Search for the cell housing the specified text and yield its (x, y) center coordinate. 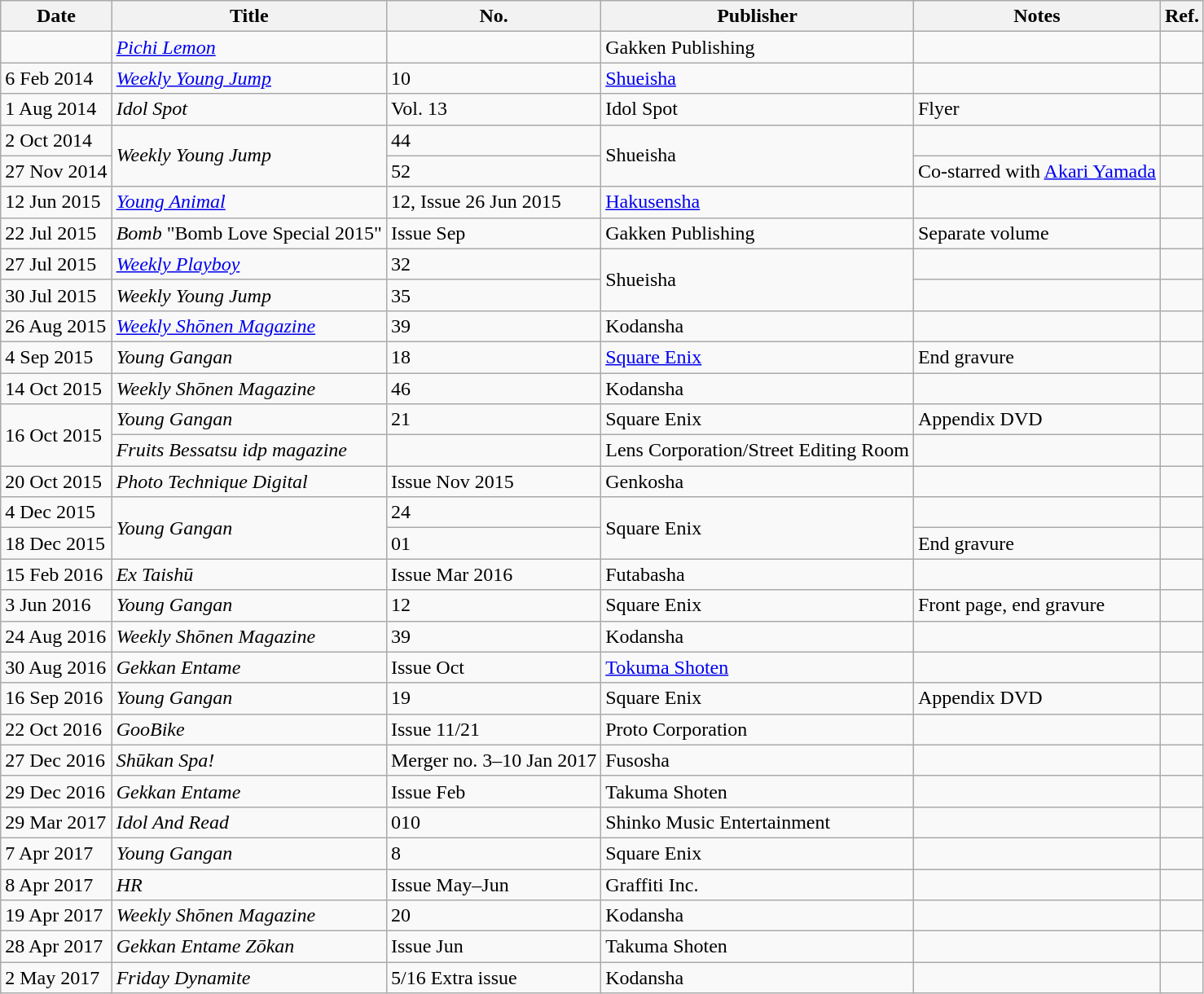
14 Oct 2015 (56, 389)
19 (494, 698)
Ex Taishū (249, 574)
4 Sep 2015 (56, 357)
Shinko Music Entertainment (758, 822)
Issue Sep (494, 233)
Issue 11/21 (494, 729)
Fusosha (758, 760)
20 Oct 2015 (56, 482)
21 (494, 420)
Ref. (1181, 16)
18 (494, 357)
35 (494, 295)
Notes (1036, 16)
30 Jul 2015 (56, 295)
2 May 2017 (56, 978)
Separate volume (1036, 233)
Front page, end gravure (1036, 605)
27 Dec 2016 (56, 760)
29 Dec 2016 (56, 791)
3 Jun 2016 (56, 605)
Fruits Bessatsu idp magazine (249, 451)
01 (494, 543)
16 Sep 2016 (56, 698)
10 (494, 78)
Shūkan Spa! (249, 760)
Issue Nov 2015 (494, 482)
8 Apr 2017 (56, 884)
5/16 Extra issue (494, 978)
24 Aug 2016 (56, 636)
12 Jun 2015 (56, 202)
Title (249, 16)
No. (494, 16)
Friday Dynamite (249, 978)
Flyer (1036, 109)
Issue Oct (494, 667)
44 (494, 140)
Merger no. 3–10 Jan 2017 (494, 760)
Publisher (758, 16)
6 Feb 2014 (56, 78)
Futabasha (758, 574)
24 (494, 512)
22 Jul 2015 (56, 233)
52 (494, 171)
Tokuma Shoten (758, 667)
GooBike (249, 729)
22 Oct 2016 (56, 729)
Issue Jun (494, 947)
2 Oct 2014 (56, 140)
Proto Corporation (758, 729)
Graffiti Inc. (758, 884)
Issue May–Jun (494, 884)
Pichi Lemon (249, 47)
Idol And Read (249, 822)
Gekkan Entame Zōkan (249, 947)
18 Dec 2015 (56, 543)
Bomb "Bomb Love Special 2015" (249, 233)
HR (249, 884)
1 Aug 2014 (56, 109)
32 (494, 264)
26 Aug 2015 (56, 326)
Hakusensha (758, 202)
27 Nov 2014 (56, 171)
Issue Mar 2016 (494, 574)
Photo Technique Digital (249, 482)
Co-starred with Akari Yamada (1036, 171)
Young Animal (249, 202)
Date (56, 16)
27 Jul 2015 (56, 264)
29 Mar 2017 (56, 822)
Lens Corporation/Street Editing Room (758, 451)
12, Issue 26 Jun 2015 (494, 202)
12 (494, 605)
Weekly Playboy (249, 264)
010 (494, 822)
4 Dec 2015 (56, 512)
19 Apr 2017 (56, 916)
28 Apr 2017 (56, 947)
20 (494, 916)
8 (494, 853)
Issue Feb (494, 791)
15 Feb 2016 (56, 574)
Vol. 13 (494, 109)
46 (494, 389)
7 Apr 2017 (56, 853)
Genkosha (758, 482)
16 Oct 2015 (56, 435)
30 Aug 2016 (56, 667)
